Determine the [X, Y] coordinate at the center of the cell enclosing the given text.  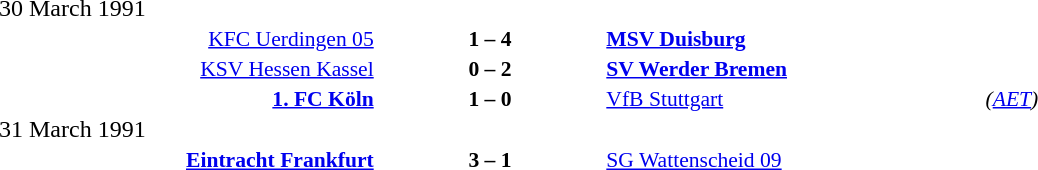
0 – 2 [490, 68]
MSV Duisburg [794, 38]
1 – 4 [490, 38]
1 – 0 [490, 98]
SV Werder Bremen [794, 68]
VfB Stuttgart [794, 98]
